Detect which cell encompasses the target text, then output its (X, Y) center coordinate. 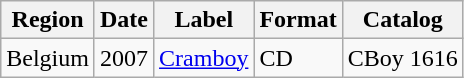
Date (124, 20)
Catalog (402, 20)
Belgium (48, 58)
Region (48, 20)
Label (204, 20)
CBoy 1616 (402, 58)
2007 (124, 58)
CD (298, 58)
Format (298, 20)
Cramboy (204, 58)
